Determine the (x, y) coordinate at the center of the cell enclosing the given text.  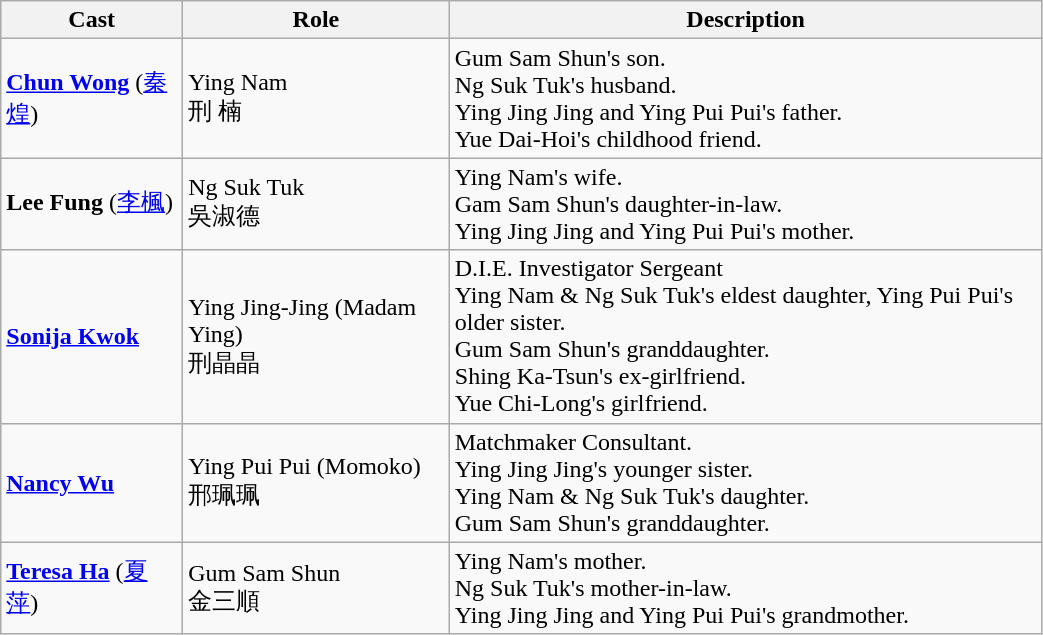
Matchmaker Consultant. Ying Jing Jing's younger sister. Ying Nam & Ng Suk Tuk's daughter. Gum Sam Shun's granddaughter. (746, 482)
Role (316, 20)
Ng Suk Tuk 吳淑德 (316, 204)
Chun Wong (秦煌) (92, 98)
Ying Pui Pui (Momoko) 邢珮珮 (316, 482)
Ying Nam's wife. Gam Sam Shun's daughter-in-law. Ying Jing Jing and Ying Pui Pui's mother. (746, 204)
Ying Nam's mother. Ng Suk Tuk's mother-in-law. Ying Jing Jing and Ying Pui Pui's grandmother. (746, 588)
Gum Sam Shun 金三順 (316, 588)
Gum Sam Shun's son. Ng Suk Tuk's husband. Ying Jing Jing and Ying Pui Pui's father. Yue Dai-Hoi's childhood friend. (746, 98)
Ying Jing-Jing (Madam Ying) 刑晶晶 (316, 336)
Nancy Wu (92, 482)
Ying Nam 刑 楠 (316, 98)
Description (746, 20)
Sonija Kwok (92, 336)
Cast (92, 20)
Lee Fung (李楓) (92, 204)
Teresa Ha (夏萍) (92, 588)
